Determine the (x, y) coordinate at the center of the cell enclosing the given text.  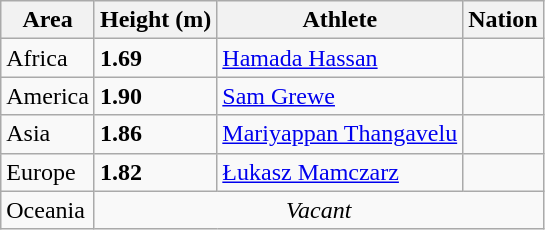
Europe (48, 172)
Africa (48, 58)
America (48, 96)
Mariyappan Thangavelu (340, 134)
1.90 (155, 96)
Asia (48, 134)
1.69 (155, 58)
1.86 (155, 134)
Oceania (48, 210)
Area (48, 20)
Hamada Hassan (340, 58)
Nation (503, 20)
Vacant (318, 210)
Athlete (340, 20)
1.82 (155, 172)
Łukasz Mamczarz (340, 172)
Sam Grewe (340, 96)
Height (m) (155, 20)
